Pinpoint the cell where the given text exists, returning its [X, Y] midpoint coordinate. 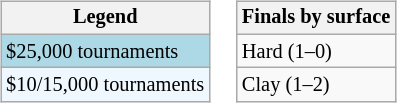
Hard (1–0) [316, 51]
$25,000 tournaments [105, 51]
Legend [105, 18]
$10/15,000 tournaments [105, 85]
Clay (1–2) [316, 85]
Finals by surface [316, 18]
